For the text-containing cell, return its midpoint in [X, Y] coordinate format. 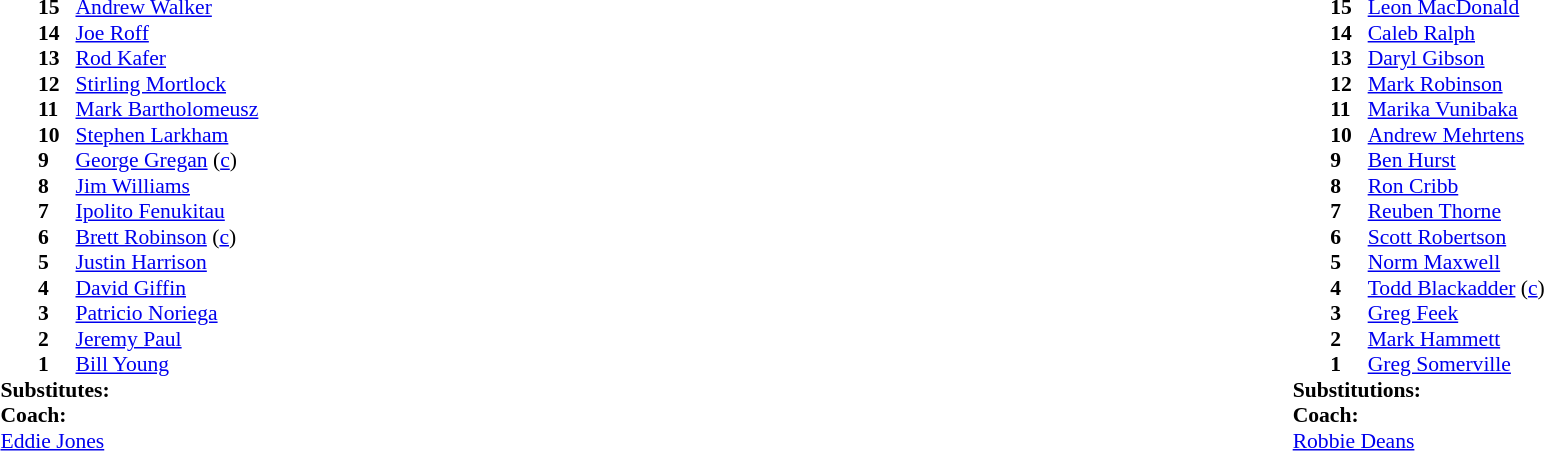
Coach: [129, 415]
Ipolito Fenukitau [168, 211]
Stirling Mortlock [168, 84]
Stephen Larkham [168, 135]
Bill Young [168, 365]
David Giffin [168, 288]
George Gregan (c) [168, 161]
Substitutes: [129, 390]
Rod Kafer [168, 59]
Patricio Noriega [168, 313]
Jim Williams [168, 186]
Brett Robinson (c) [168, 237]
Joe Roff [168, 33]
Justin Harrison [168, 263]
Jeremy Paul [168, 339]
Mark Bartholomeusz [168, 109]
